Provide the [X, Y] coordinate of the cell's center where the given text is located.  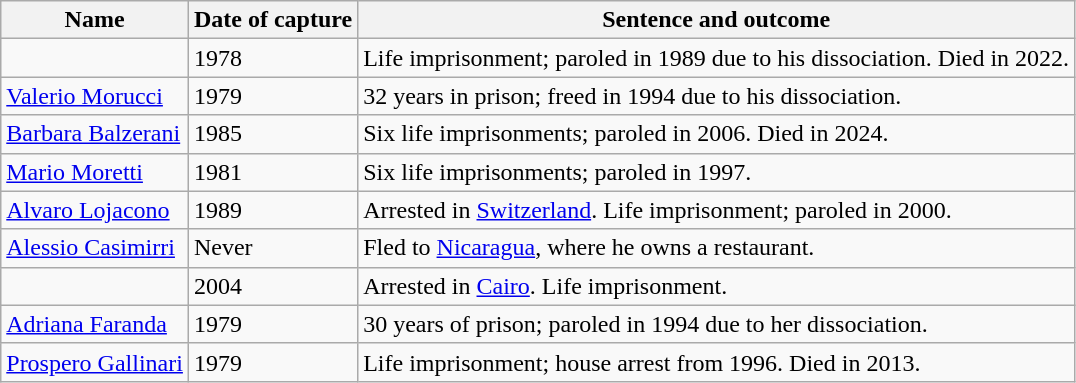
32 years in prison; freed in 1994 due to his dissociation. [716, 96]
Arrested in Cairo. Life imprisonment. [716, 286]
Alessio Casimirri [95, 248]
Date of capture [272, 20]
Adriana Faranda [95, 324]
Six life imprisonments; paroled in 2006. Died in 2024. [716, 134]
1981 [272, 172]
1989 [272, 210]
1985 [272, 134]
Barbara Balzerani [95, 134]
2004 [272, 286]
Arrested in Switzerland. Life imprisonment; paroled in 2000. [716, 210]
Fled to Nicaragua, where he owns a restaurant. [716, 248]
Alvaro Lojacono [95, 210]
Name [95, 20]
Mario Moretti [95, 172]
Six life imprisonments; paroled in 1997. [716, 172]
Never [272, 248]
Prospero Gallinari [95, 362]
Valerio Morucci [95, 96]
Life imprisonment; paroled in 1989 due to his dissociation. Died in 2022. [716, 58]
30 years of prison; paroled in 1994 due to her dissociation. [716, 324]
Life imprisonment; house arrest from 1996. Died in 2013. [716, 362]
1978 [272, 58]
Sentence and outcome [716, 20]
